Output the (x, y) coordinate of the center of the cell containing the given text.  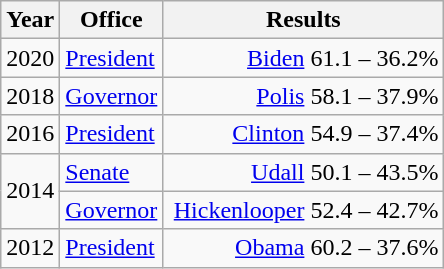
Hickenlooper 52.4 – 42.7% (304, 210)
Polis 58.1 – 37.9% (304, 96)
Biden 61.1 – 36.2% (304, 58)
Year (30, 20)
2018 (30, 96)
2016 (30, 134)
Results (304, 20)
2012 (30, 248)
Senate (112, 172)
Udall 50.1 – 43.5% (304, 172)
Obama 60.2 – 37.6% (304, 248)
2020 (30, 58)
Clinton 54.9 – 37.4% (304, 134)
2014 (30, 191)
Office (112, 20)
